Provide the [X, Y] coordinate of the cell's center where the given text is located.  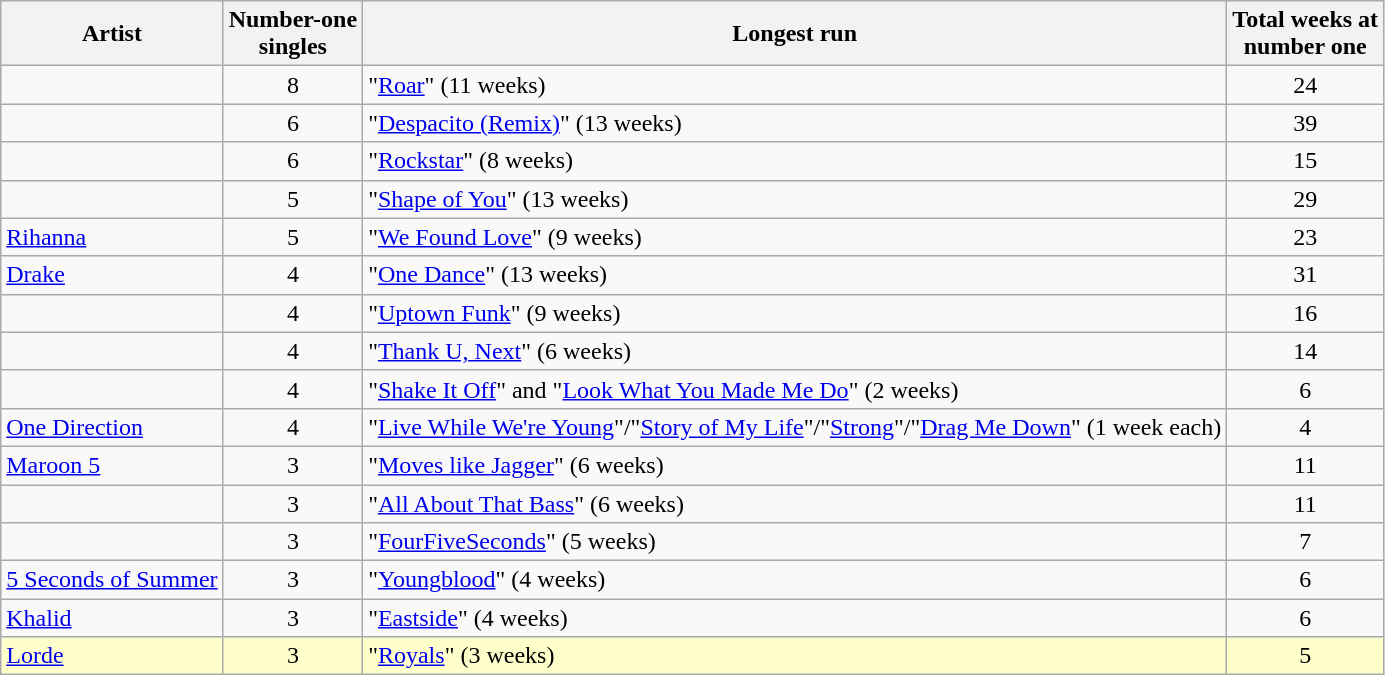
5 Seconds of Summer [112, 580]
Maroon 5 [112, 465]
"Moves like Jagger" (6 weeks) [795, 465]
8 [293, 85]
Khalid [112, 618]
"Rockstar" (8 weeks) [795, 161]
14 [1306, 351]
"Uptown Funk" (9 weeks) [795, 313]
15 [1306, 161]
"Shape of You" (13 weeks) [795, 199]
16 [1306, 313]
31 [1306, 275]
7 [1306, 542]
Artist [112, 34]
Drake [112, 275]
"Live While We're Young"/"Story of My Life"/"Strong"/"Drag Me Down" (1 week each) [795, 427]
24 [1306, 85]
"Shake It Off" and "Look What You Made Me Do" (2 weeks) [795, 389]
"Thank U, Next" (6 weeks) [795, 351]
"We Found Love" (9 weeks) [795, 237]
Rihanna [112, 237]
"One Dance" (13 weeks) [795, 275]
"Roar" (11 weeks) [795, 85]
23 [1306, 237]
"FourFiveSeconds" (5 weeks) [795, 542]
One Direction [112, 427]
Lorde [112, 656]
"Eastside" (4 weeks) [795, 618]
Longest run [795, 34]
39 [1306, 123]
Number-onesingles [293, 34]
"Royals" (3 weeks) [795, 656]
Total weeks atnumber one [1306, 34]
29 [1306, 199]
"Youngblood" (4 weeks) [795, 580]
"All About That Bass" (6 weeks) [795, 503]
"Despacito (Remix)" (13 weeks) [795, 123]
